Find where the given text appears and provide that cell's center as (X, Y) coordinate. 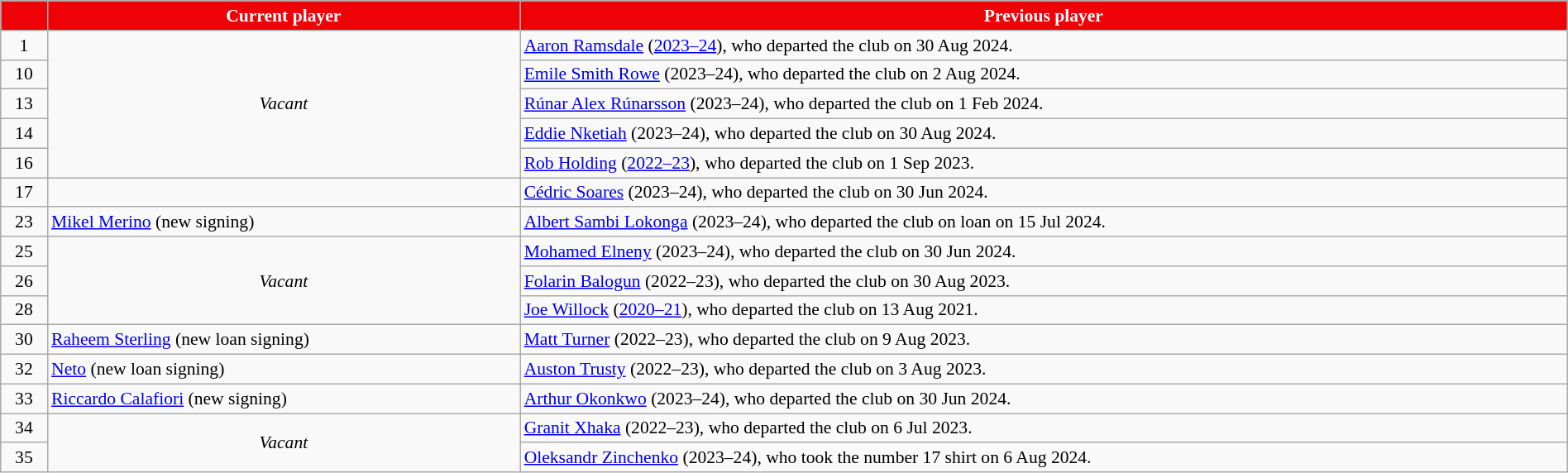
Matt Turner (2022–23), who departed the club on 9 Aug 2023. (1044, 340)
Mohamed Elneny (2023–24), who departed the club on 30 Jun 2024. (1044, 251)
Auston Trusty (2022–23), who departed the club on 3 Aug 2023. (1044, 370)
Rob Holding (2022–23), who departed the club on 1 Sep 2023. (1044, 163)
Current player (284, 16)
Rúnar Alex Rúnarsson (2023–24), who departed the club on 1 Feb 2024. (1044, 104)
30 (24, 340)
13 (24, 104)
23 (24, 222)
14 (24, 134)
1 (24, 45)
16 (24, 163)
10 (24, 74)
Raheem Sterling (new loan signing) (284, 340)
Neto (new loan signing) (284, 370)
26 (24, 281)
32 (24, 370)
Folarin Balogun (2022–23), who departed the club on 30 Aug 2023. (1044, 281)
Arthur Okonkwo (2023–24), who departed the club on 30 Jun 2024. (1044, 399)
Eddie Nketiah (2023–24), who departed the club on 30 Aug 2024. (1044, 134)
Oleksandr Zinchenko (2023–24), who took the number 17 shirt on 6 Aug 2024. (1044, 458)
Cédric Soares (2023–24), who departed the club on 30 Jun 2024. (1044, 193)
Albert Sambi Lokonga (2023–24), who departed the club on loan on 15 Jul 2024. (1044, 222)
Emile Smith Rowe (2023–24), who departed the club on 2 Aug 2024. (1044, 74)
25 (24, 251)
28 (24, 310)
Joe Willock (2020–21), who departed the club on 13 Aug 2021. (1044, 310)
Granit Xhaka (2022–23), who departed the club on 6 Jul 2023. (1044, 428)
17 (24, 193)
Riccardo Calafiori (new signing) (284, 399)
34 (24, 428)
35 (24, 458)
Previous player (1044, 16)
Aaron Ramsdale (2023–24), who departed the club on 30 Aug 2024. (1044, 45)
Mikel Merino (new signing) (284, 222)
33 (24, 399)
